Search for the cell housing the specified text and yield its (X, Y) center coordinate. 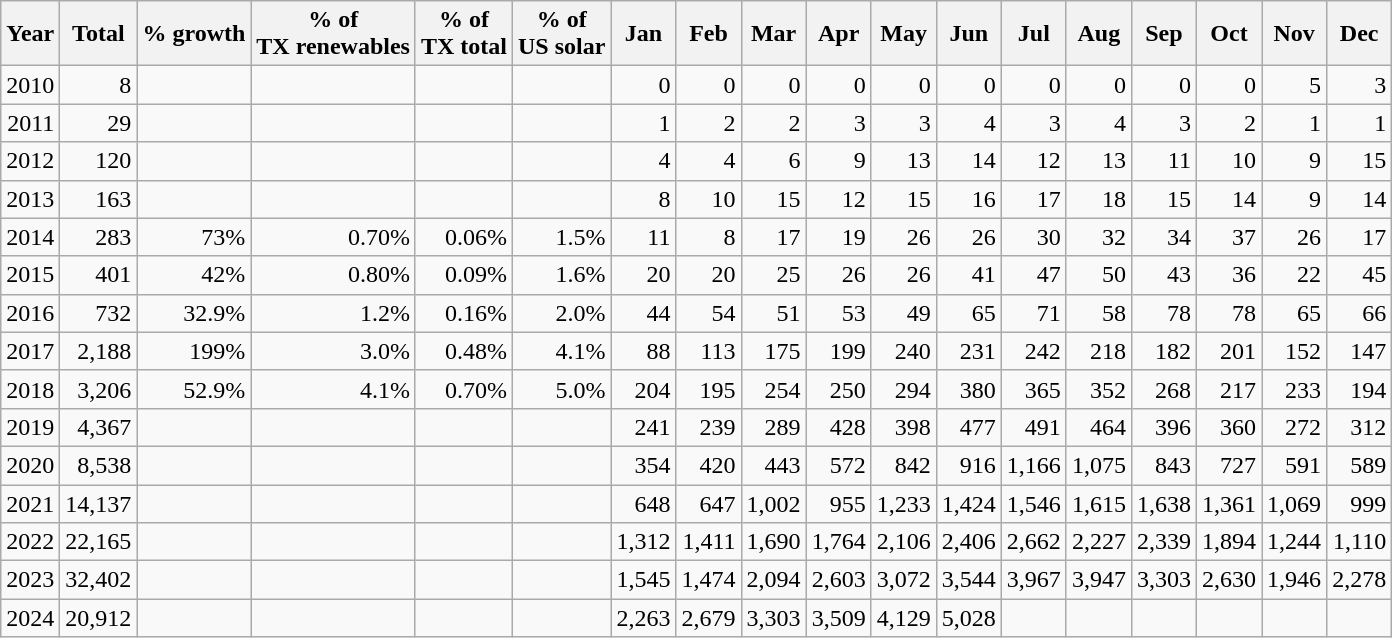
19 (838, 237)
147 (1360, 351)
477 (968, 427)
Sep (1164, 34)
4,129 (904, 618)
0.48% (464, 351)
1,312 (644, 542)
1,233 (904, 503)
1,474 (708, 580)
2019 (30, 427)
% ofUS solar (562, 34)
1,424 (968, 503)
217 (1228, 389)
428 (838, 427)
589 (1360, 465)
2010 (30, 85)
3,509 (838, 618)
% ofTX total (464, 34)
1,615 (1098, 503)
42% (194, 275)
Total (98, 34)
443 (774, 465)
3,072 (904, 580)
45 (1360, 275)
34 (1164, 237)
5.0% (562, 389)
289 (774, 427)
32.9% (194, 313)
Year (30, 34)
32,402 (98, 580)
66 (1360, 313)
201 (1228, 351)
250 (838, 389)
0.80% (334, 275)
204 (644, 389)
5 (1294, 85)
3,544 (968, 580)
294 (904, 389)
194 (1360, 389)
2014 (30, 237)
312 (1360, 427)
727 (1228, 465)
843 (1164, 465)
1,002 (774, 503)
1,764 (838, 542)
2016 (30, 313)
2012 (30, 161)
2,278 (1360, 580)
May (904, 34)
% ofTX renewables (334, 34)
88 (644, 351)
20,912 (98, 618)
955 (838, 503)
Apr (838, 34)
52.9% (194, 389)
272 (1294, 427)
2015 (30, 275)
2,188 (98, 351)
2022 (30, 542)
2,227 (1098, 542)
43 (1164, 275)
1.2% (334, 313)
16 (968, 199)
22 (1294, 275)
591 (1294, 465)
2,662 (1034, 542)
1,361 (1228, 503)
Dec (1360, 34)
4,367 (98, 427)
2020 (30, 465)
1,638 (1164, 503)
37 (1228, 237)
647 (708, 503)
14,137 (98, 503)
268 (1164, 389)
22,165 (98, 542)
163 (98, 199)
Aug (1098, 34)
2023 (30, 580)
41 (968, 275)
Jun (968, 34)
283 (98, 237)
842 (904, 465)
254 (774, 389)
365 (1034, 389)
2,263 (644, 618)
Mar (774, 34)
30 (1034, 237)
2017 (30, 351)
182 (1164, 351)
3,967 (1034, 580)
% growth (194, 34)
420 (708, 465)
352 (1098, 389)
32 (1098, 237)
1,075 (1098, 465)
2021 (30, 503)
54 (708, 313)
0.16% (464, 313)
360 (1228, 427)
572 (838, 465)
491 (1034, 427)
916 (968, 465)
396 (1164, 427)
47 (1034, 275)
240 (904, 351)
3.0% (334, 351)
152 (1294, 351)
1,244 (1294, 542)
50 (1098, 275)
51 (774, 313)
2,406 (968, 542)
0.09% (464, 275)
199 (838, 351)
120 (98, 161)
1,166 (1034, 465)
2,339 (1164, 542)
1.5% (562, 237)
464 (1098, 427)
233 (1294, 389)
0.06% (464, 237)
354 (644, 465)
218 (1098, 351)
175 (774, 351)
401 (98, 275)
3,206 (98, 389)
1,690 (774, 542)
2018 (30, 389)
1,069 (1294, 503)
58 (1098, 313)
1,411 (708, 542)
398 (904, 427)
2,094 (774, 580)
Nov (1294, 34)
36 (1228, 275)
241 (644, 427)
732 (98, 313)
44 (644, 313)
Jul (1034, 34)
53 (838, 313)
199% (194, 351)
239 (708, 427)
113 (708, 351)
8,538 (98, 465)
2,679 (708, 618)
1,110 (1360, 542)
Oct (1228, 34)
231 (968, 351)
73% (194, 237)
648 (644, 503)
Feb (708, 34)
18 (1098, 199)
1,545 (644, 580)
71 (1034, 313)
1,946 (1294, 580)
242 (1034, 351)
5,028 (968, 618)
49 (904, 313)
1,894 (1228, 542)
3,947 (1098, 580)
380 (968, 389)
2,106 (904, 542)
2,603 (838, 580)
2.0% (562, 313)
Jan (644, 34)
6 (774, 161)
2024 (30, 618)
999 (1360, 503)
195 (708, 389)
2,630 (1228, 580)
1,546 (1034, 503)
2011 (30, 123)
2013 (30, 199)
25 (774, 275)
1.6% (562, 275)
29 (98, 123)
